Output the (x, y) coordinate of the center of the cell containing the given text.  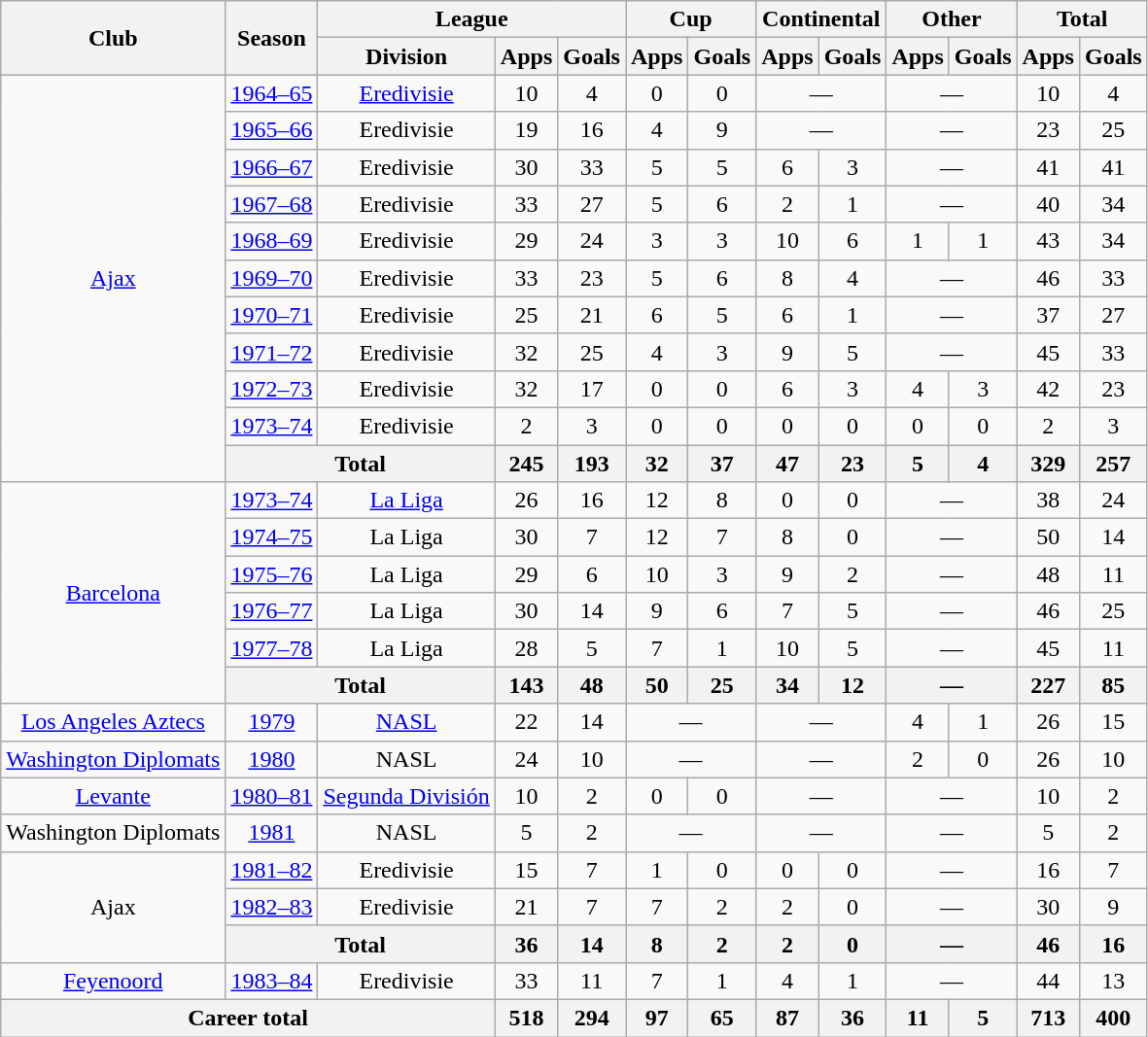
1976–77 (272, 611)
1964–65 (272, 93)
294 (592, 1018)
1967–68 (272, 204)
Club (113, 38)
Barcelona (113, 593)
42 (1048, 389)
1965–66 (272, 130)
17 (592, 389)
1972–73 (272, 389)
Division (406, 56)
1970–71 (272, 315)
85 (1113, 685)
22 (526, 722)
1980 (272, 759)
1979 (272, 722)
97 (657, 1018)
329 (1048, 464)
Season (272, 38)
Segunda División (406, 796)
Los Angeles Aztecs (113, 722)
143 (526, 685)
1969–70 (272, 278)
Cup (691, 19)
47 (787, 464)
87 (787, 1018)
1981–82 (272, 870)
28 (526, 648)
38 (1048, 501)
Feyenoord (113, 981)
1982–83 (272, 907)
193 (592, 464)
1968–69 (272, 241)
713 (1048, 1018)
Levante (113, 796)
227 (1048, 685)
1983–84 (272, 981)
19 (526, 130)
League (472, 19)
1977–78 (272, 648)
1975–76 (272, 574)
43 (1048, 241)
Career total (249, 1018)
518 (526, 1018)
1966–67 (272, 167)
Continental (821, 19)
1974–75 (272, 537)
13 (1113, 981)
40 (1048, 204)
44 (1048, 981)
1981 (272, 833)
1971–72 (272, 352)
1980–81 (272, 796)
400 (1113, 1018)
245 (526, 464)
257 (1113, 464)
Other (952, 19)
65 (722, 1018)
